Identify which cell holds the provided text, then report its (x, y) central coordinate. 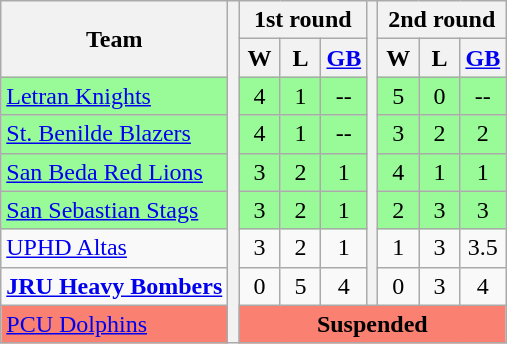
San Beda Red Lions (114, 172)
San Sebastian Stags (114, 210)
UPHD Altas (114, 248)
St. Benilde Blazers (114, 134)
1st round (303, 20)
PCU Dolphins (114, 324)
Team (114, 39)
3.5 (483, 248)
Suspended (372, 324)
JRU Heavy Bombers (114, 286)
Letran Knights (114, 96)
2nd round (442, 20)
